Determine the (x, y) coordinate at the center of the cell enclosing the given text.  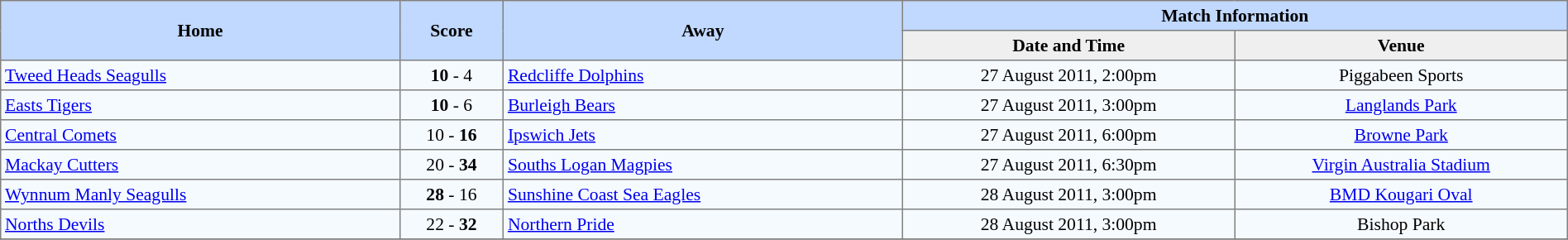
Score (452, 31)
Piggabeen Sports (1401, 75)
22 - 32 (452, 224)
10 - 16 (452, 135)
Away (703, 31)
Souths Logan Magpies (703, 165)
Browne Park (1401, 135)
27 August 2011, 3:00pm (1068, 105)
27 August 2011, 6:30pm (1068, 165)
Bishop Park (1401, 224)
Home (200, 31)
Venue (1401, 46)
Mackay Cutters (200, 165)
Ipswich Jets (703, 135)
Burleigh Bears (703, 105)
10 - 4 (452, 75)
27 August 2011, 6:00pm (1068, 135)
Redcliffe Dolphins (703, 75)
20 - 34 (452, 165)
10 - 6 (452, 105)
Wynnum Manly Seagulls (200, 194)
Match Information (1235, 16)
28 - 16 (452, 194)
27 August 2011, 2:00pm (1068, 75)
Northern Pride (703, 224)
BMD Kougari Oval (1401, 194)
Sunshine Coast Sea Eagles (703, 194)
Norths Devils (200, 224)
Tweed Heads Seagulls (200, 75)
Virgin Australia Stadium (1401, 165)
Langlands Park (1401, 105)
Easts Tigers (200, 105)
Central Comets (200, 135)
Date and Time (1068, 46)
